Pinpoint the cell where the given text exists, returning its (x, y) midpoint coordinate. 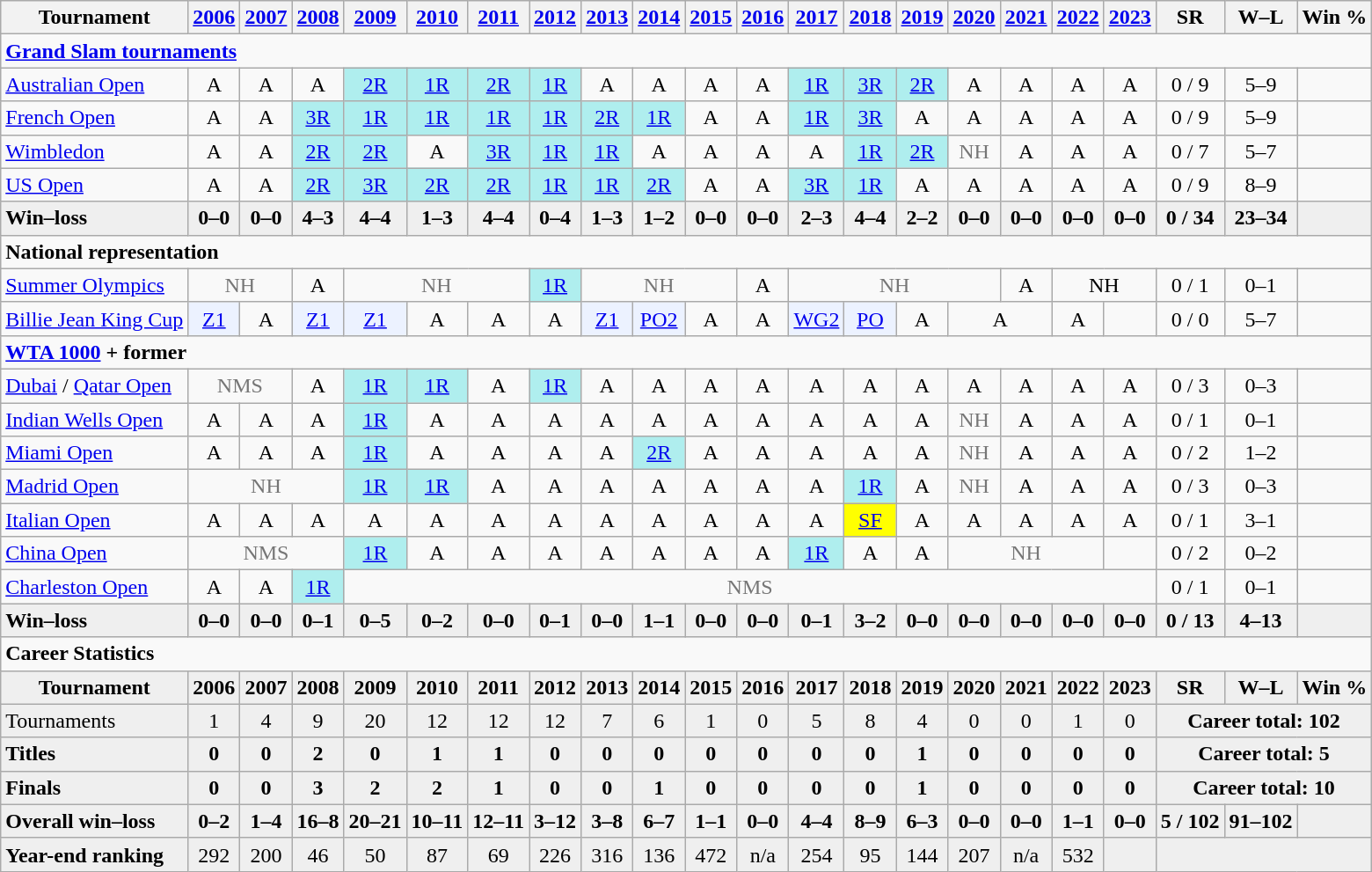
SF (871, 520)
Finals (95, 788)
87 (437, 854)
3–2 (871, 620)
Billie Jean King Cup (95, 319)
Summer Olympics (95, 285)
4–3 (318, 218)
12–11 (499, 821)
5 / 102 (1190, 821)
Year-end ranking (95, 854)
Titles (95, 754)
0–4 (556, 218)
Career total: 5 (1263, 754)
10–11 (437, 821)
50 (375, 854)
0 / 0 (1190, 319)
Overall win–loss (95, 821)
WTA 1000 + former (686, 352)
3–1 (1261, 520)
7 (607, 721)
144 (922, 854)
3–12 (556, 821)
136 (660, 854)
6–3 (922, 821)
Miami Open (95, 453)
207 (974, 854)
French Open (95, 118)
WG2 (816, 319)
3 (318, 788)
PO (871, 319)
2–2 (922, 218)
200 (266, 854)
20–21 (375, 821)
Tournaments (95, 721)
Grand Slam tournaments (686, 51)
316 (607, 854)
Wimbledon (95, 151)
6–7 (660, 821)
20 (375, 721)
5 (816, 721)
National representation (686, 252)
254 (816, 854)
PO2 (660, 319)
US Open (95, 185)
532 (1078, 854)
0 / 13 (1190, 620)
292 (215, 854)
Australian Open (95, 84)
Charleston Open (95, 587)
1–4 (266, 821)
46 (318, 854)
Madrid Open (95, 487)
4–13 (1261, 620)
Indian Wells Open (95, 420)
91–102 (1261, 821)
0 / 34 (1190, 218)
472 (711, 854)
9 (318, 721)
6 (660, 721)
China Open (95, 553)
Career total: 10 (1263, 788)
95 (871, 854)
2–3 (816, 218)
69 (499, 854)
Italian Open (95, 520)
16–8 (318, 821)
226 (556, 854)
0–5 (375, 620)
Career total: 102 (1263, 721)
0 / 7 (1190, 151)
23–34 (1261, 218)
Career Statistics (686, 654)
3–8 (607, 821)
8 (871, 721)
Dubai / Qatar Open (95, 385)
